Identify which cell holds the provided text, then report its [x, y] central coordinate. 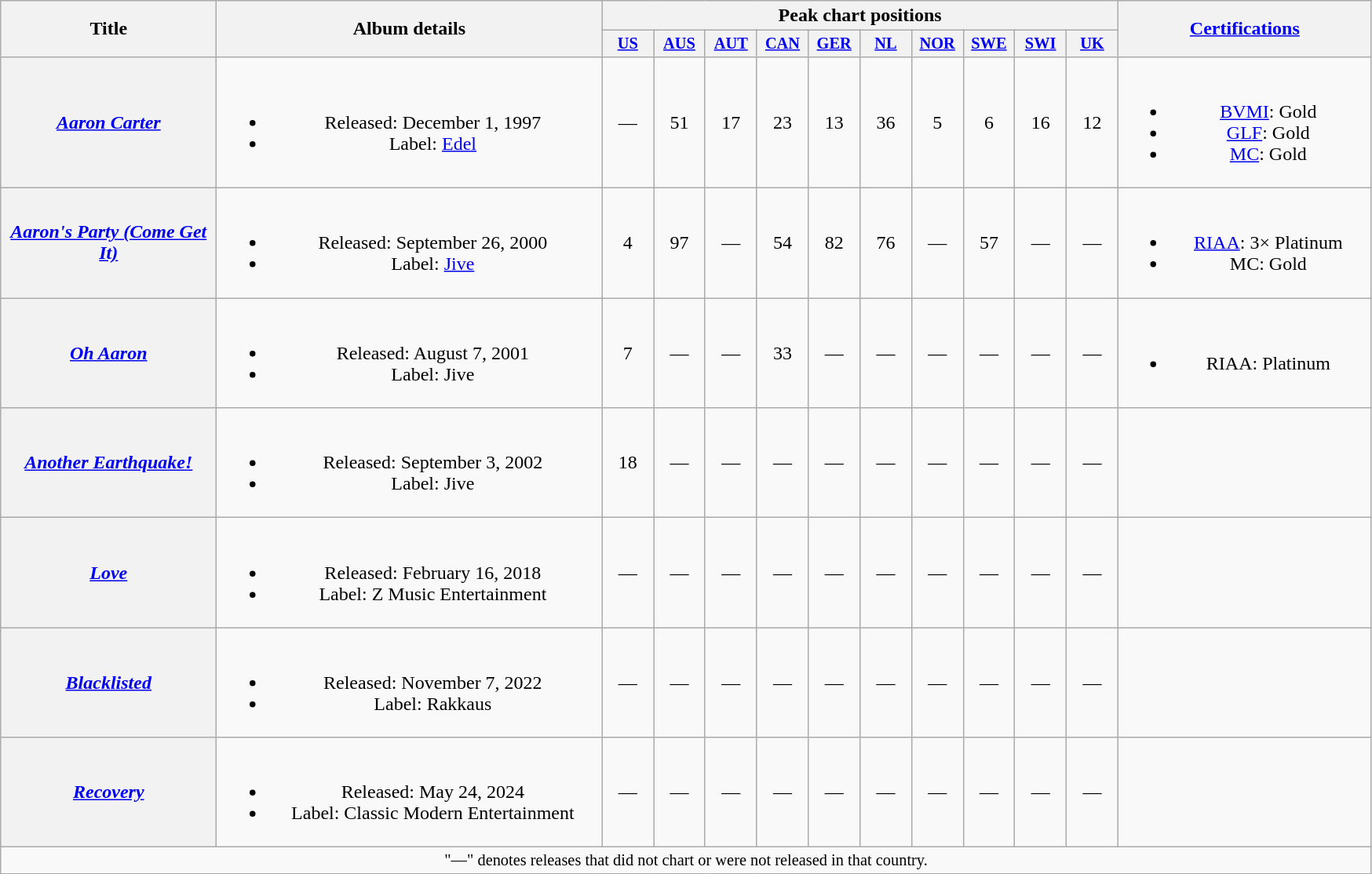
51 [680, 122]
Peak chart positions [860, 16]
23 [783, 122]
Recovery [108, 792]
AUT [731, 44]
Blacklisted [108, 683]
BVMI: GoldGLF: GoldMC: Gold [1245, 122]
Aaron Carter [108, 122]
Certifications [1245, 29]
4 [628, 243]
Released: August 7, 2001Label: Jive [410, 353]
76 [886, 243]
Album details [410, 29]
57 [989, 243]
6 [989, 122]
Released: February 16, 2018Label: Z Music Entertainment [410, 573]
12 [1093, 122]
Oh Aaron [108, 353]
RIAA: 3× PlatinumMC: Gold [1245, 243]
UK [1093, 44]
SWE [989, 44]
SWI [1041, 44]
18 [628, 463]
16 [1041, 122]
36 [886, 122]
97 [680, 243]
NL [886, 44]
Title [108, 29]
5 [937, 122]
82 [834, 243]
7 [628, 353]
Love [108, 573]
54 [783, 243]
Another Earthquake! [108, 463]
RIAA: Platinum [1245, 353]
US [628, 44]
Released: September 3, 2002Label: Jive [410, 463]
Released: November 7, 2022Label: Rakkaus [410, 683]
Released: September 26, 2000Label: Jive [410, 243]
17 [731, 122]
Released: December 1, 1997Label: Edel [410, 122]
GER [834, 44]
CAN [783, 44]
AUS [680, 44]
Aaron's Party (Come Get It) [108, 243]
"—" denotes releases that did not chart or were not released in that country. [686, 861]
NOR [937, 44]
Released: May 24, 2024Label: Classic Modern Entertainment [410, 792]
33 [783, 353]
13 [834, 122]
